Determine the [x, y] coordinate at the center of the cell enclosing the given text.  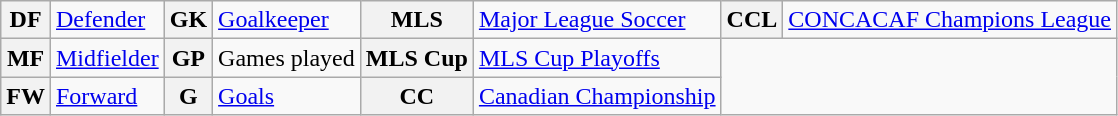
Games played [287, 58]
MLS Cup [416, 58]
Goals [287, 96]
Defender [107, 20]
GK [188, 20]
MLS [416, 20]
Goalkeeper [287, 20]
DF [26, 20]
FW [26, 96]
CONCACAF Champions League [950, 20]
Major League Soccer [597, 20]
G [188, 96]
MF [26, 58]
MLS Cup Playoffs [597, 58]
Forward [107, 96]
GP [188, 58]
Canadian Championship [597, 96]
Midfielder [107, 58]
CC [416, 96]
CCL [752, 20]
